Scan for the cell matching the given text and deliver its [X, Y] coordinate at center. 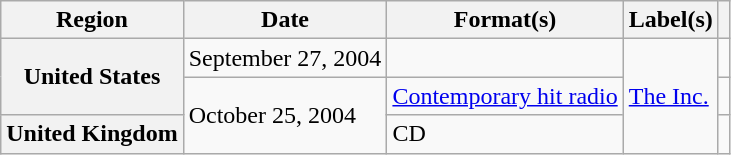
The Inc. [670, 96]
September 27, 2004 [285, 58]
United Kingdom [92, 134]
United States [92, 77]
Label(s) [670, 20]
CD [505, 134]
Contemporary hit radio [505, 96]
Date [285, 20]
October 25, 2004 [285, 115]
Region [92, 20]
Format(s) [505, 20]
